Detect which cell encompasses the target text, then output its (X, Y) center coordinate. 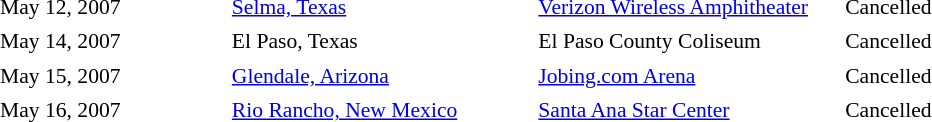
El Paso County Coliseum (687, 42)
Jobing.com Arena (687, 76)
Glendale, Arizona (380, 76)
El Paso, Texas (380, 42)
